Determine the [X, Y] coordinate at the center of the cell enclosing the given text.  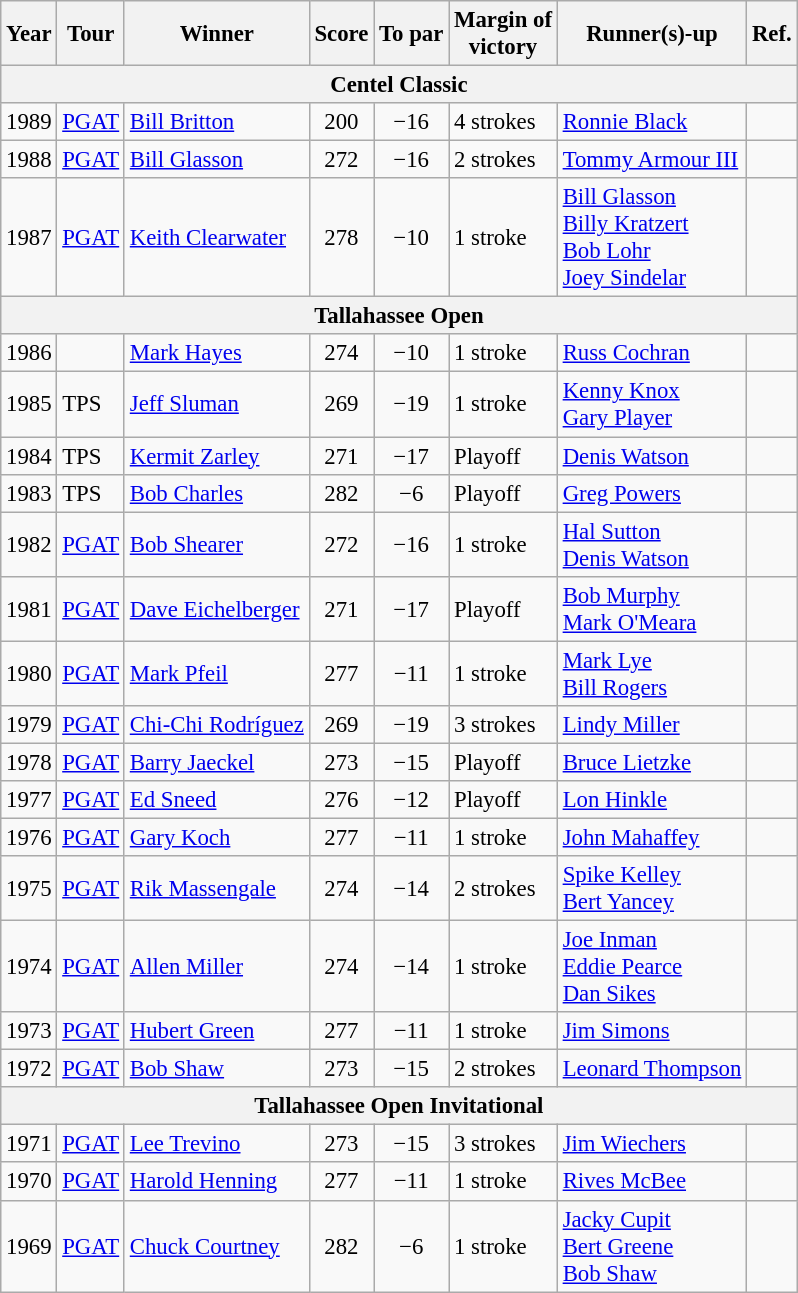
Centel Classic [399, 85]
200 [342, 122]
1977 [29, 800]
Gary Koch [216, 837]
1969 [29, 1246]
4 strokes [504, 122]
Jim Simons [652, 1031]
Mark Hayes [216, 353]
Kermit Zarley [216, 456]
Bill Britton [216, 122]
1989 [29, 122]
Keith Clearwater [216, 238]
Rik Massengale [216, 888]
Leonard Thompson [652, 1069]
1984 [29, 456]
Dave Eichelberger [216, 608]
John Mahaffey [652, 837]
Bruce Lietzke [652, 762]
Bob Shaw [216, 1069]
Joe Inman Eddie Pearce Dan Sikes [652, 967]
Winner [216, 34]
1986 [29, 353]
Tallahassee Open Invitational [399, 1106]
Spike Kelley Bert Yancey [652, 888]
Lee Trevino [216, 1144]
1972 [29, 1069]
Score [342, 34]
Hal Sutton Denis Watson [652, 544]
Chuck Courtney [216, 1246]
Ed Sneed [216, 800]
Bill Glasson Billy Kratzert Bob Lohr Joey Sindelar [652, 238]
Margin ofvictory [504, 34]
Ronnie Black [652, 122]
1974 [29, 967]
276 [342, 800]
Tallahassee Open [399, 316]
1980 [29, 674]
Denis Watson [652, 456]
Mark Pfeil [216, 674]
Mark Lye Bill Rogers [652, 674]
1973 [29, 1031]
1981 [29, 608]
1985 [29, 404]
Chi-Chi Rodríguez [216, 725]
1987 [29, 238]
1988 [29, 160]
−12 [412, 800]
Year [29, 34]
1983 [29, 493]
1971 [29, 1144]
Runner(s)-up [652, 34]
Bill Glasson [216, 160]
1979 [29, 725]
Ref. [772, 34]
Bob Charles [216, 493]
Kenny Knox Gary Player [652, 404]
1978 [29, 762]
1982 [29, 544]
Tour [91, 34]
Rives McBee [652, 1182]
278 [342, 238]
1970 [29, 1182]
Jacky Cupit Bert Greene Bob Shaw [652, 1246]
Harold Henning [216, 1182]
Tommy Armour III [652, 160]
Russ Cochran [652, 353]
1976 [29, 837]
Hubert Green [216, 1031]
Allen Miller [216, 967]
Bob Shearer [216, 544]
Jeff Sluman [216, 404]
1975 [29, 888]
Greg Powers [652, 493]
Barry Jaeckel [216, 762]
Bob Murphy Mark O'Meara [652, 608]
Lon Hinkle [652, 800]
Lindy Miller [652, 725]
Jim Wiechers [652, 1144]
To par [412, 34]
